Pinpoint the cell where the given text exists, returning its [X, Y] midpoint coordinate. 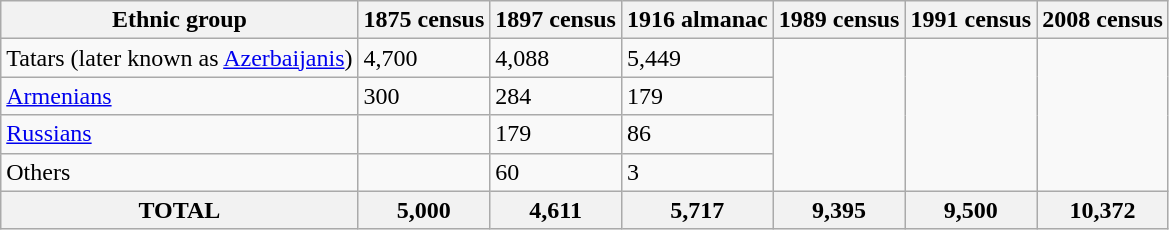
Tatars (later known as Azerbaijanis) [180, 58]
3 [697, 172]
5,449 [697, 58]
1991 census [971, 20]
284 [556, 96]
4,088 [556, 58]
9,395 [839, 210]
Ethnic group [180, 20]
4,700 [424, 58]
1897 census [556, 20]
4,611 [556, 210]
1875 census [424, 20]
5,717 [697, 210]
Armenians [180, 96]
2008 census [1103, 20]
Russians [180, 134]
1989 census [839, 20]
86 [697, 134]
TOTAL [180, 210]
300 [424, 96]
1916 almanac [697, 20]
5,000 [424, 210]
60 [556, 172]
Others [180, 172]
10,372 [1103, 210]
9,500 [971, 210]
